Determine the [X, Y] coordinate at the center of the cell enclosing the given text.  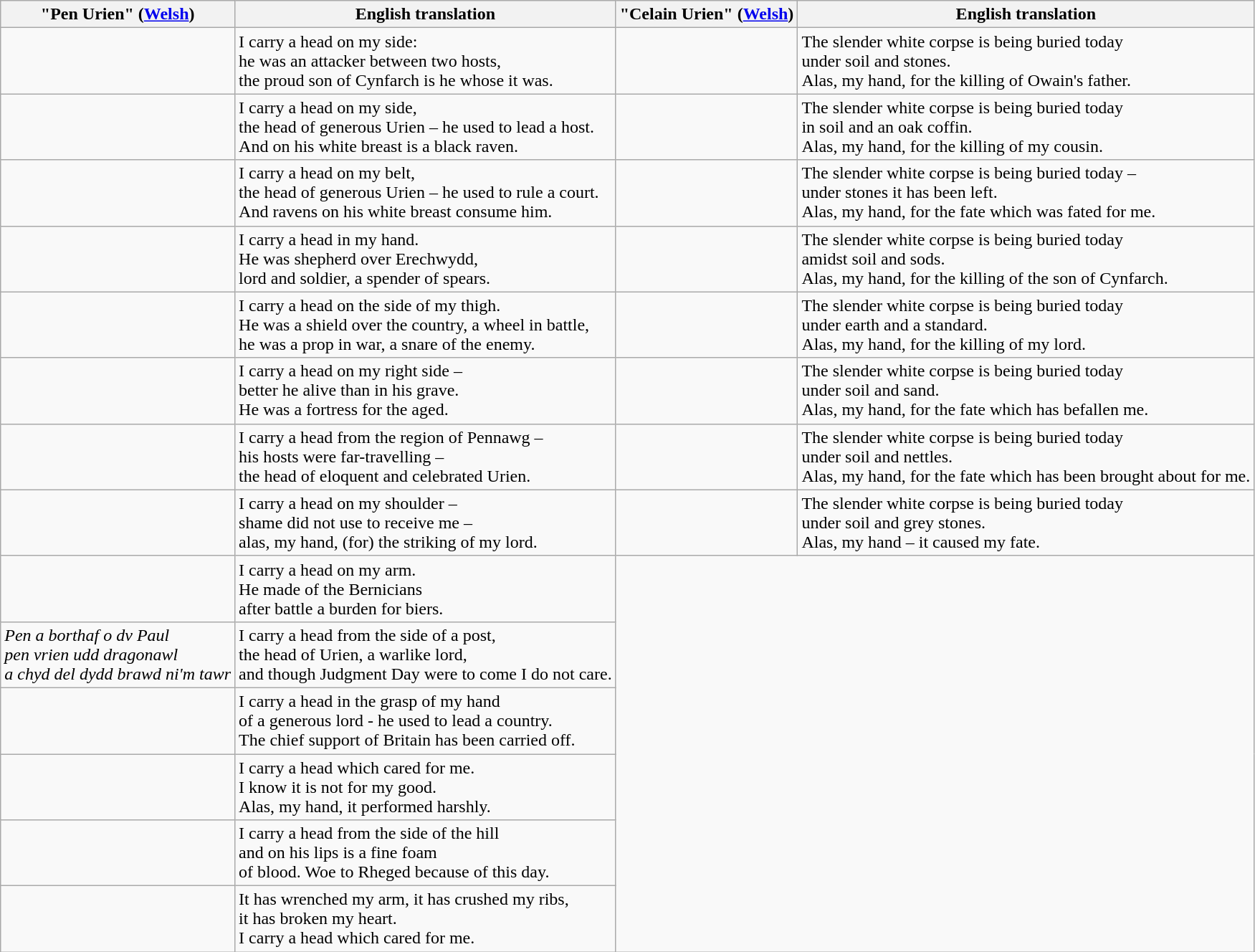
I carry a head in my hand.He was shepherd over Erechwydd,lord and soldier, a spender of spears. [426, 259]
The slender white corpse is being buried todayunder soil and grey stones.Alas, my hand – it caused my fate. [1026, 523]
I carry a head from the region of Pennawg –his hosts were far-travelling –the head of eloquent and celebrated Urien. [426, 457]
I carry a head on my side:he was an attacker between two hosts,the proud son of Cynfarch is he whose it was. [426, 61]
The slender white corpse is being buried todayunder earth and a standard.Alas, my hand, for the killing of my lord. [1026, 325]
I carry a head on my shoulder –shame did not use to receive me –alas, my hand, (for) the striking of my lord. [426, 523]
Pen a borthaf o dv Paul pen vrien udd dragonawla chyd del dydd brawd ni'm tawr [118, 654]
I carry a head in the grasp of my handof a generous lord - he used to lead a country.The chief support of Britain has been carried off. [426, 720]
The slender white corpse is being buried todayamidst soil and sods.Alas, my hand, for the killing of the son of Cynfarch. [1026, 259]
I carry a head on the side of my thigh.He was a shield over the country, a wheel in battle,he was a prop in war, a snare of the enemy. [426, 325]
"Pen Urien" (Welsh) [118, 14]
I carry a head on my arm.He made of the Berniciansafter battle a burden for biers. [426, 589]
"Celain Urien" (Welsh) [707, 14]
The slender white corpse is being buried todayin soil and an oak coffin.Alas, my hand, for the killing of my cousin. [1026, 127]
The slender white corpse is being buried todayunder soil and stones.Alas, my hand, for the killing of Owain's father. [1026, 61]
It has wrenched my arm, it has crushed my ribs,it has broken my heart.I carry a head which cared for me. [426, 919]
I carry a head on my belt,the head of generous Urien – he used to rule a court.And ravens on his white breast consume him. [426, 193]
The slender white corpse is being buried today –under stones it has been left.Alas, my hand, for the fate which was fated for me. [1026, 193]
The slender white corpse is being buried todayunder soil and sand.Alas, my hand, for the fate which has befallen me. [1026, 391]
I carry a head from the side of a post,the head of Urien, a warlike lord,and though Judgment Day were to come I do not care. [426, 654]
I carry a head from the side of the hilland on his lips is a fine foamof blood. Woe to Rheged because of this day. [426, 853]
The slender white corpse is being buried todayunder soil and nettles.Alas, my hand, for the fate which has been brought about for me. [1026, 457]
I carry a head on my right side –better he alive than in his grave.He was a fortress for the aged. [426, 391]
I carry a head which cared for me.I know it is not for my good.Alas, my hand, it performed harshly. [426, 787]
I carry a head on my side,the head of generous Urien – he used to lead a host.And on his white breast is a black raven. [426, 127]
